For the text-containing cell, return its midpoint in (x, y) coordinate format. 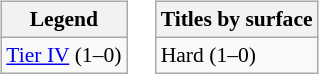
Tier IV (1–0) (64, 55)
Hard (1–0) (237, 55)
Titles by surface (237, 20)
Legend (64, 20)
